Determine the [x, y] coordinate at the center of the cell enclosing the given text.  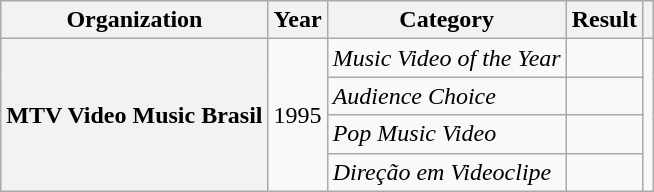
Result [604, 20]
Direção em Videoclipe [446, 172]
MTV Video Music Brasil [134, 115]
Music Video of the Year [446, 58]
Category [446, 20]
1995 [298, 115]
Pop Music Video [446, 134]
Organization [134, 20]
Audience Choice [446, 96]
Year [298, 20]
